For the text-containing cell, return its midpoint in (x, y) coordinate format. 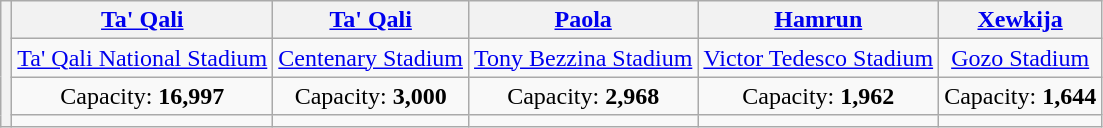
Xewkija (1020, 20)
Capacity: 3,000 (371, 96)
Victor Tedesco Stadium (818, 58)
Capacity: 2,968 (584, 96)
Capacity: 1,962 (818, 96)
Paola (584, 20)
Capacity: 16,997 (142, 96)
Hamrun (818, 20)
Centenary Stadium (371, 58)
Capacity: 1,644 (1020, 96)
Tony Bezzina Stadium (584, 58)
Gozo Stadium (1020, 58)
Ta' Qali National Stadium (142, 58)
